Pinpoint the cell where the given text exists, returning its [X, Y] midpoint coordinate. 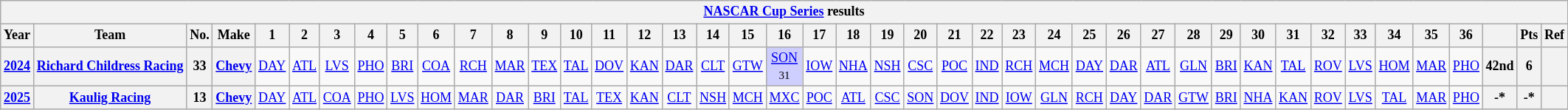
32 [1328, 35]
16 [784, 35]
7 [473, 35]
24 [1054, 35]
2 [305, 35]
26 [1123, 35]
10 [576, 35]
25 [1089, 35]
42nd [1499, 66]
4 [370, 35]
15 [747, 35]
2025 [18, 97]
22 [987, 35]
SON [921, 97]
8 [510, 35]
11 [609, 35]
9 [545, 35]
18 [854, 35]
19 [887, 35]
Ref [1555, 35]
14 [713, 35]
Team [109, 35]
5 [403, 35]
34 [1395, 35]
23 [1019, 35]
2024 [18, 66]
Kaulig Racing [109, 97]
Pts [1529, 35]
27 [1158, 35]
3 [336, 35]
31 [1294, 35]
1 [272, 35]
MXC [784, 97]
28 [1194, 35]
12 [644, 35]
36 [1467, 35]
Richard Childress Racing [109, 66]
20 [921, 35]
29 [1226, 35]
21 [955, 35]
35 [1431, 35]
SON31 [784, 66]
30 [1258, 35]
No. [199, 35]
NASCAR Cup Series results [784, 12]
Year [18, 35]
17 [819, 35]
Make [234, 35]
